Output the (x, y) coordinate of the center of the cell containing the given text.  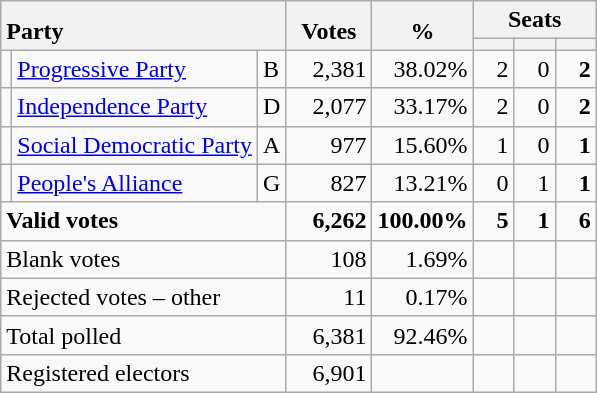
Social Democratic Party (135, 145)
6,262 (329, 221)
People's Alliance (135, 183)
2,381 (329, 69)
100.00% (422, 221)
A (271, 145)
1.69% (422, 259)
D (271, 107)
38.02% (422, 69)
13.21% (422, 183)
33.17% (422, 107)
2,077 (329, 107)
6,381 (329, 335)
Independence Party (135, 107)
92.46% (422, 335)
15.60% (422, 145)
6 (576, 221)
11 (329, 297)
0.17% (422, 297)
Progressive Party (135, 69)
B (271, 69)
977 (329, 145)
108 (329, 259)
6,901 (329, 373)
Registered electors (144, 373)
827 (329, 183)
Seats (534, 20)
G (271, 183)
Party (144, 26)
% (422, 26)
5 (494, 221)
Blank votes (144, 259)
Votes (329, 26)
Total polled (144, 335)
Rejected votes – other (144, 297)
Valid votes (144, 221)
